Detect which cell encompasses the target text, then output its (X, Y) center coordinate. 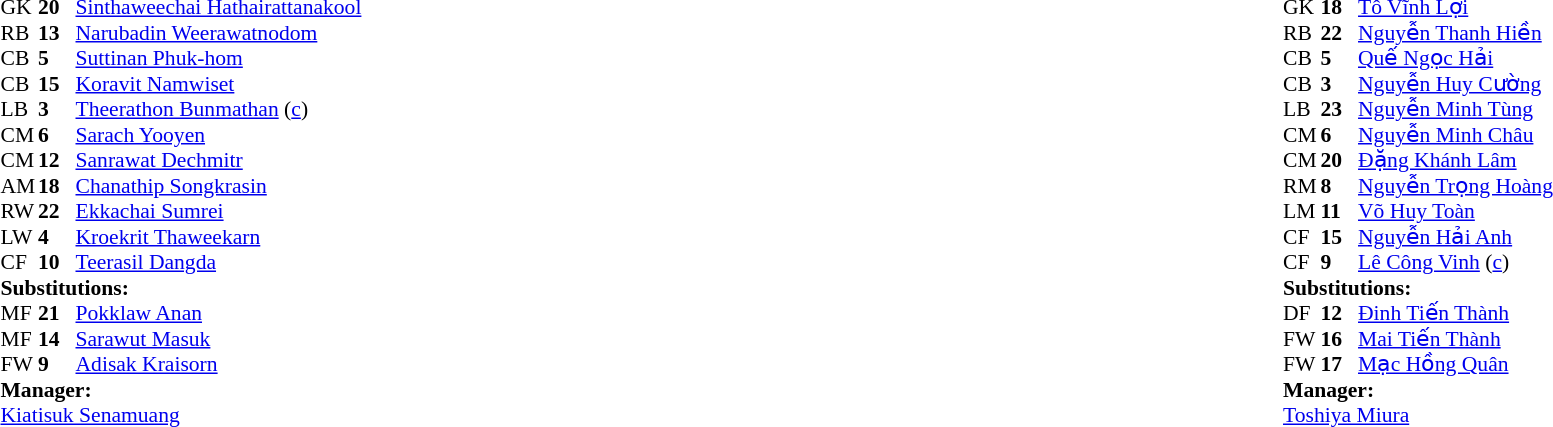
RM (1302, 186)
Theerathon Bunmathan (c) (219, 109)
Võ Huy Toàn (1456, 211)
Suttinan Phuk-hom (219, 59)
8 (1340, 186)
AM (19, 186)
4 (57, 237)
Koravit Namwiset (219, 84)
17 (1340, 365)
LM (1302, 211)
Nguyễn Huy Cường (1456, 84)
11 (1340, 211)
Adisak Kraisorn (219, 365)
Nguyễn Thanh Hiền (1456, 33)
14 (57, 339)
Quế Ngọc Hải (1456, 59)
23 (1340, 109)
DF (1302, 313)
13 (57, 33)
Lê Công Vinh (c) (1456, 263)
Kroekrit Thaweekarn (219, 237)
Nguyễn Minh Châu (1456, 135)
LW (19, 237)
Nguyễn Hải Anh (1456, 237)
Nguyễn Minh Tùng (1456, 109)
Teerasil Dangda (219, 263)
Mai Tiến Thành (1456, 339)
20 (1340, 161)
18 (57, 186)
Nguyễn Trọng Hoàng (1456, 186)
Mạc Hồng Quân (1456, 365)
21 (57, 313)
Sanrawat Dechmitr (219, 161)
16 (1340, 339)
RW (19, 211)
Pokklaw Anan (219, 313)
Sarawut Masuk (219, 339)
Ekkachai Sumrei (219, 211)
Chanathip Songkrasin (219, 186)
Sarach Yooyen (219, 135)
Narubadin Weerawatnodom (219, 33)
Đinh Tiến Thành (1456, 313)
Đặng Khánh Lâm (1456, 161)
10 (57, 263)
